Scan for the cell matching the given text and deliver its [x, y] coordinate at center. 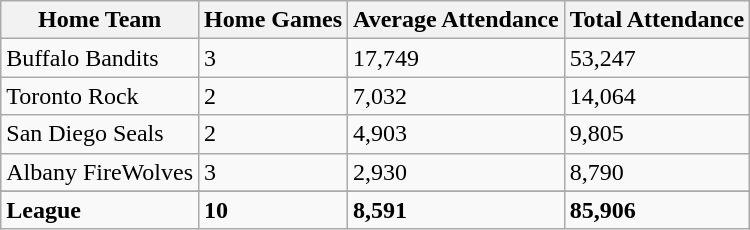
10 [274, 210]
League [100, 210]
17,749 [456, 58]
14,064 [657, 96]
Buffalo Bandits [100, 58]
San Diego Seals [100, 134]
2,930 [456, 172]
Home Team [100, 20]
85,906 [657, 210]
Average Attendance [456, 20]
Home Games [274, 20]
Total Attendance [657, 20]
8,790 [657, 172]
8,591 [456, 210]
53,247 [657, 58]
Albany FireWolves [100, 172]
4,903 [456, 134]
Toronto Rock [100, 96]
9,805 [657, 134]
7,032 [456, 96]
